Output the (X, Y) coordinate of the center of the cell containing the given text.  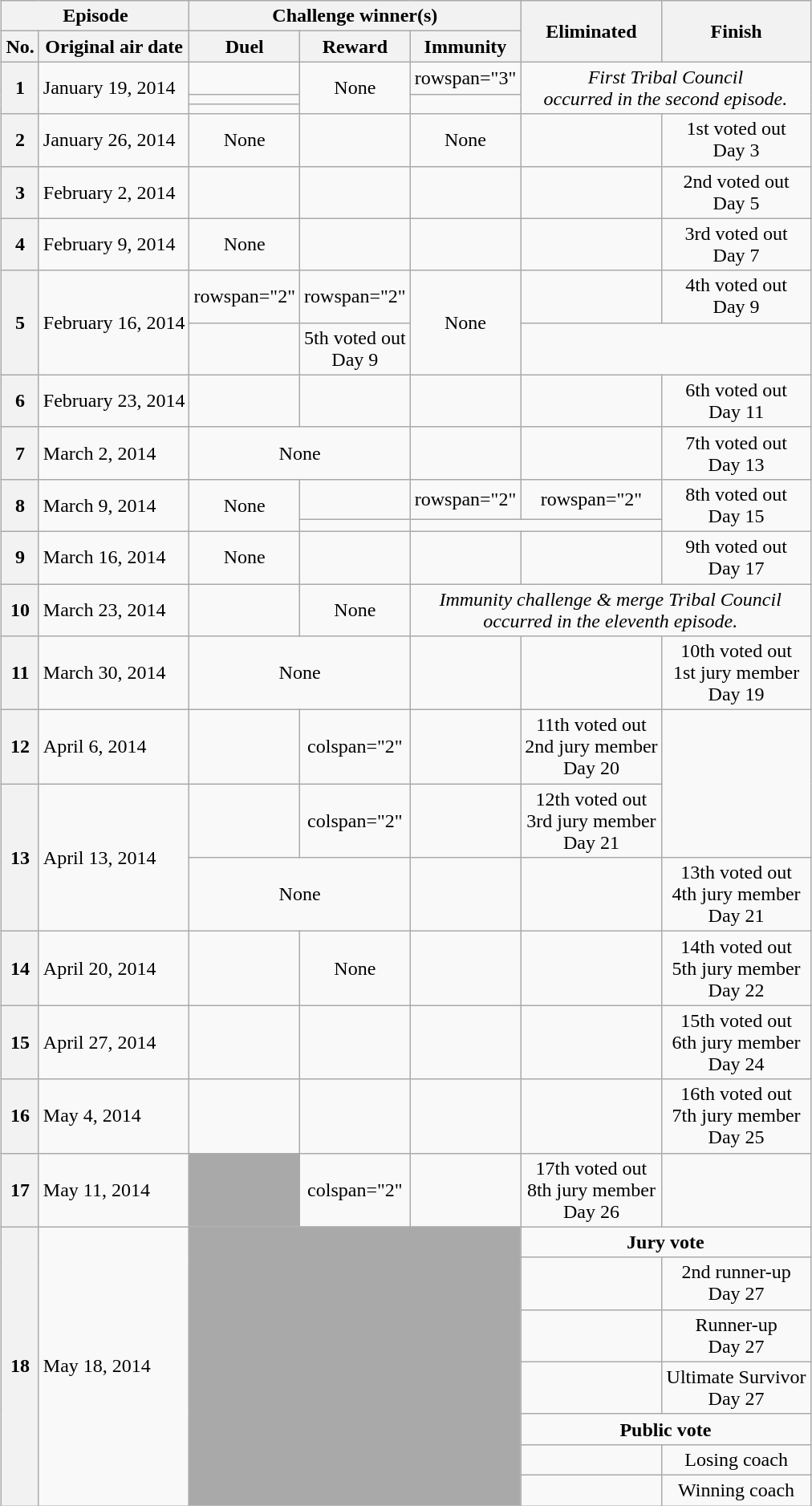
February 2, 2014 (114, 193)
3 (20, 193)
February 9, 2014 (114, 244)
5th voted outDay 9 (355, 348)
13th voted out4th jury memberDay 21 (737, 895)
4 (20, 244)
2 (20, 140)
Ultimate SurvivorDay 27 (737, 1388)
Immunity challenge & merge Tribal Council occurred in the eleventh episode. (610, 610)
12 (20, 747)
14th voted out5th jury memberDay 22 (737, 968)
Immunity (465, 47)
No. (20, 47)
14 (20, 968)
16th voted out7th jury memberDay 25 (737, 1116)
11th voted out2nd jury memberDay 20 (591, 747)
7th voted outDay 13 (737, 453)
April 27, 2014 (114, 1042)
9 (20, 557)
March 16, 2014 (114, 557)
Public vote (666, 1429)
March 2, 2014 (114, 453)
8 (20, 505)
April 6, 2014 (114, 747)
15th voted out6th jury memberDay 24 (737, 1042)
17th voted out8th jury memberDay 26 (591, 1190)
7 (20, 453)
6th voted outDay 11 (737, 401)
16 (20, 1116)
1 (20, 88)
8th voted outDay 15 (737, 505)
February 23, 2014 (114, 401)
12th voted out3rd jury memberDay 21 (591, 821)
6 (20, 401)
2nd voted outDay 5 (737, 193)
Challenge winner(s) (355, 16)
Eliminated (591, 31)
10 (20, 610)
May 4, 2014 (114, 1116)
Finish (737, 31)
13 (20, 858)
Duel (245, 47)
17 (20, 1190)
Runner-upDay 27 (737, 1335)
March 9, 2014 (114, 505)
April 20, 2014 (114, 968)
4th voted outDay 9 (737, 297)
2nd runner-upDay 27 (737, 1284)
3rd voted outDay 7 (737, 244)
15 (20, 1042)
First Tribal Counciloccurred in the second episode. (666, 88)
January 19, 2014 (114, 88)
April 13, 2014 (114, 858)
1st voted outDay 3 (737, 140)
May 18, 2014 (114, 1366)
10th voted out1st jury memberDay 19 (737, 673)
February 16, 2014 (114, 323)
May 11, 2014 (114, 1190)
March 23, 2014 (114, 610)
5 (20, 323)
Jury vote (666, 1242)
Losing coach (737, 1459)
rowspan="3" (465, 79)
Original air date (114, 47)
11 (20, 673)
Winning coach (737, 1490)
January 26, 2014 (114, 140)
March 30, 2014 (114, 673)
Reward (355, 47)
9th voted outDay 17 (737, 557)
18 (20, 1366)
Episode (95, 16)
